For the text-containing cell, return its midpoint in (X, Y) coordinate format. 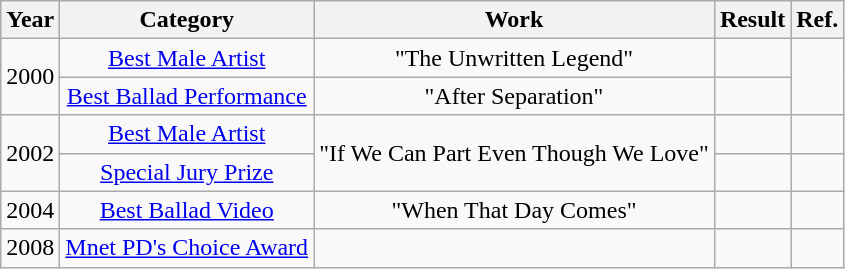
Special Jury Prize (187, 172)
Best Ballad Video (187, 210)
Result (752, 20)
"When That Day Comes" (514, 210)
2008 (30, 248)
Mnet PD's Choice Award (187, 248)
"The Unwritten Legend" (514, 58)
Work (514, 20)
2002 (30, 153)
Year (30, 20)
Category (187, 20)
2004 (30, 210)
Ref. (818, 20)
2000 (30, 77)
"If We Can Part Even Though We Love" (514, 153)
"After Separation" (514, 96)
Best Ballad Performance (187, 96)
